Return [X, Y] of the center of cell containing provided text 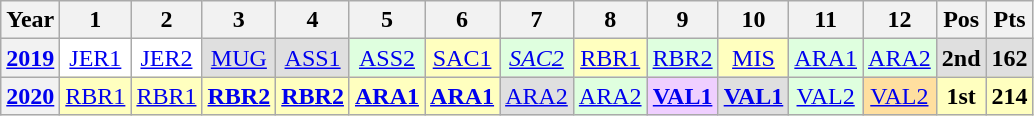
4 [313, 20]
JER2 [166, 58]
JER1 [96, 58]
3 [239, 20]
SAC2 [537, 58]
ASS2 [386, 58]
MUG [239, 58]
SAC1 [462, 58]
2019 [30, 58]
8 [610, 20]
12 [900, 20]
2nd [961, 58]
6 [462, 20]
MIS [754, 58]
1st [961, 96]
2020 [30, 96]
ASS1 [313, 58]
Pos [961, 20]
1 [96, 20]
5 [386, 20]
11 [826, 20]
7 [537, 20]
214 [1010, 96]
Year [30, 20]
9 [682, 20]
Pts [1010, 20]
162 [1010, 58]
10 [754, 20]
2 [166, 20]
